Determine the (X, Y) coordinate at the center of the cell enclosing the given text.  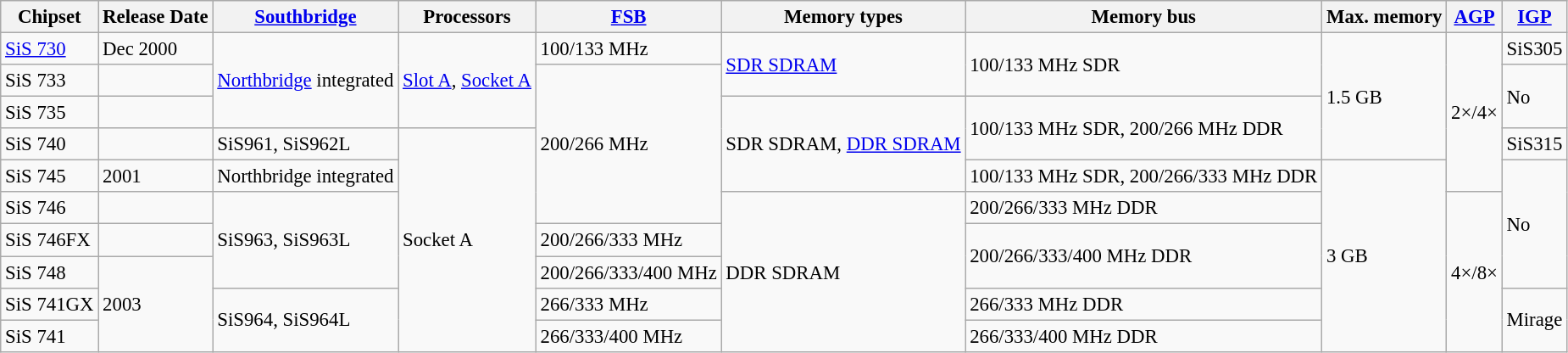
266/333/400 MHz (629, 336)
SiS963, SiS963L (305, 239)
Chipset (49, 17)
SiS 748 (49, 272)
3 GB (1385, 256)
100/133 MHz SDR (1144, 64)
Socket A (467, 239)
2003 (156, 304)
2×/4× (1475, 113)
Memory bus (1144, 17)
SiS 746FX (49, 240)
SiS 746 (49, 208)
Southbridge (305, 17)
1.5 GB (1385, 97)
SiS964, SiS964L (305, 319)
200/266/333 MHz (629, 240)
SiS961, SiS962L (305, 144)
FSB (629, 17)
Mirage (1534, 319)
SiS315 (1534, 144)
266/333 MHz DDR (1144, 304)
DDR SDRAM (843, 272)
IGP (1534, 17)
SiS 740 (49, 144)
200/266/333/400 MHz DDR (1144, 256)
200/266/333 MHz DDR (1144, 208)
SiS 745 (49, 176)
SDR SDRAM (843, 64)
SiS 733 (49, 81)
Slot A, Socket A (467, 81)
200/266 MHz (629, 144)
100/133 MHz (629, 49)
SiS305 (1534, 49)
Max. memory (1385, 17)
SiS 741GX (49, 304)
266/333 MHz (629, 304)
SiS 730 (49, 49)
200/266/333/400 MHz (629, 272)
Dec 2000 (156, 49)
100/133 MHz SDR, 200/266/333 MHz DDR (1144, 176)
2001 (156, 176)
AGP (1475, 17)
Memory types (843, 17)
4×/8× (1475, 272)
SiS 741 (49, 336)
266/333/400 MHz DDR (1144, 336)
Release Date (156, 17)
SDR SDRAM, DDR SDRAM (843, 144)
SiS 735 (49, 113)
Processors (467, 17)
100/133 MHz SDR, 200/266 MHz DDR (1144, 129)
